For the text-containing cell, return its midpoint in [X, Y] coordinate format. 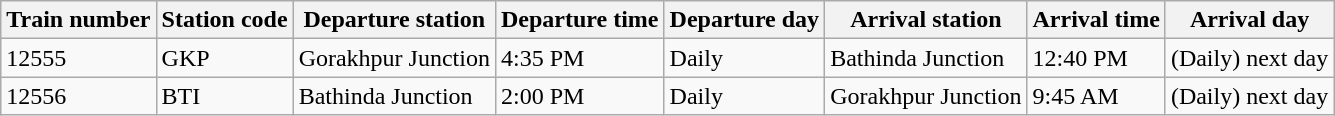
Arrival station [926, 20]
4:35 PM [580, 58]
BTI [224, 96]
Departure time [580, 20]
Train number [78, 20]
2:00 PM [580, 96]
12:40 PM [1096, 58]
Departure station [394, 20]
GKP [224, 58]
12556 [78, 96]
12555 [78, 58]
Station code [224, 20]
Arrival day [1249, 20]
Arrival time [1096, 20]
9:45 AM [1096, 96]
Departure day [744, 20]
